For the text-containing cell, return its midpoint in (X, Y) coordinate format. 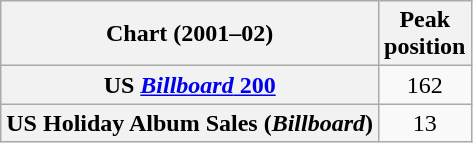
Peakposition (425, 34)
US Holiday Album Sales (Billboard) (190, 123)
13 (425, 123)
162 (425, 85)
US Billboard 200 (190, 85)
Chart (2001–02) (190, 34)
